From the cell containing the given text, extract its center point as (X, Y) coordinate. 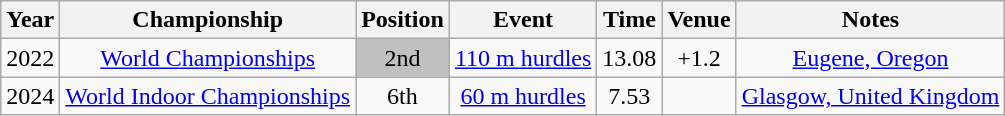
Notes (870, 20)
World Indoor Championships (208, 96)
60 m hurdles (522, 96)
Time (630, 20)
2024 (30, 96)
Eugene, Oregon (870, 58)
Venue (699, 20)
6th (403, 96)
World Championships (208, 58)
Position (403, 20)
Event (522, 20)
13.08 (630, 58)
2nd (403, 58)
+1.2 (699, 58)
7.53 (630, 96)
2022 (30, 58)
Year (30, 20)
Glasgow, United Kingdom (870, 96)
110 m hurdles (522, 58)
Championship (208, 20)
